Identify which cell holds the provided text, then report its (x, y) central coordinate. 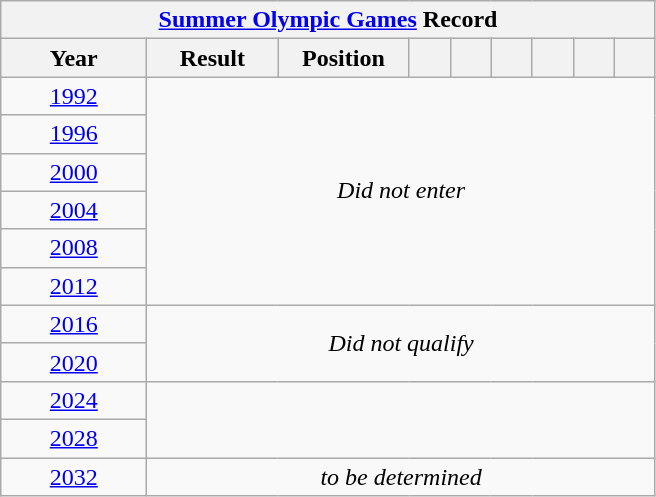
2020 (74, 362)
2032 (74, 477)
Did not enter (401, 191)
Position (344, 58)
2012 (74, 286)
2028 (74, 438)
2000 (74, 172)
to be determined (401, 477)
2004 (74, 210)
Summer Olympic Games Record (328, 20)
2008 (74, 248)
2024 (74, 400)
Year (74, 58)
2016 (74, 324)
Did not qualify (401, 343)
1992 (74, 96)
1996 (74, 134)
Result (212, 58)
